From the cell containing the given text, extract its center point as [x, y] coordinate. 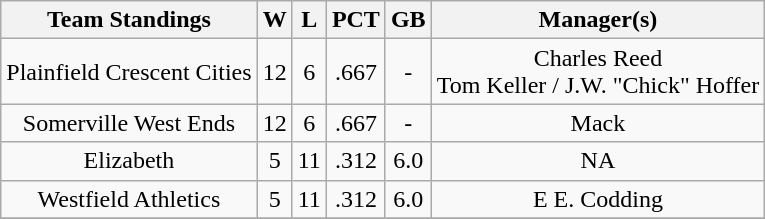
Charles ReedTom Keller / J.W. "Chick" Hoffer [598, 72]
Team Standings [129, 20]
E E. Codding [598, 199]
Somerville West Ends [129, 123]
GB [408, 20]
Mack [598, 123]
PCT [356, 20]
Westfield Athletics [129, 199]
Elizabeth [129, 161]
Manager(s) [598, 20]
Plainfield Crescent Cities [129, 72]
L [309, 20]
W [274, 20]
NA [598, 161]
